Provide the (X, Y) coordinate of the cell's center where the given text is located.  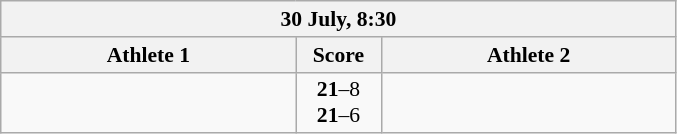
Athlete 1 (148, 55)
Athlete 2 (528, 55)
Score (338, 55)
30 July, 8:30 (338, 19)
21–821–6 (338, 102)
